Find where the given text appears and provide that cell's center as (x, y) coordinate. 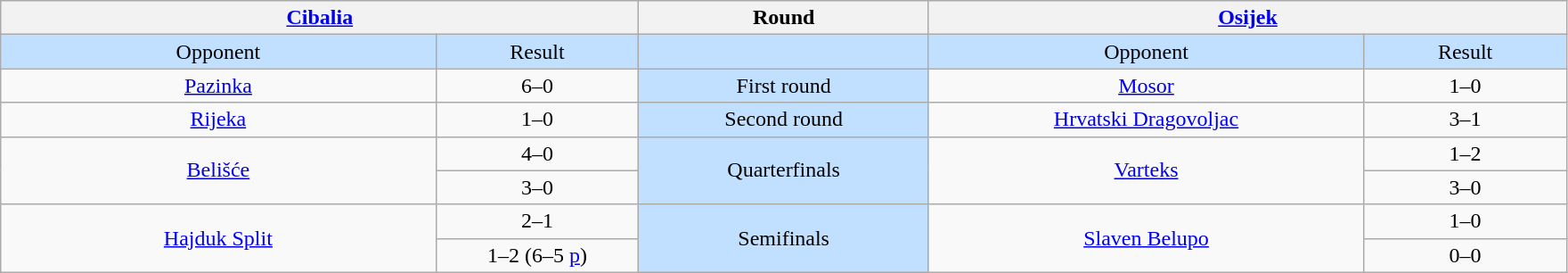
First round (784, 86)
0–0 (1466, 255)
1–2 (1466, 153)
Rijeka (218, 120)
Osijek (1247, 18)
6–0 (537, 86)
4–0 (537, 153)
Hrvatski Dragovoljac (1146, 120)
2–1 (537, 221)
Second round (784, 120)
3–1 (1466, 120)
Round (784, 18)
Hajduk Split (218, 238)
Cibalia (320, 18)
Semifinals (784, 238)
Slaven Belupo (1146, 238)
1–2 (6–5 p) (537, 255)
Quarterfinals (784, 170)
Mosor (1146, 86)
Belišće (218, 170)
Varteks (1146, 170)
Pazinka (218, 86)
